Return the [X, Y] coordinate for the center point of the cell that contains the specified text.  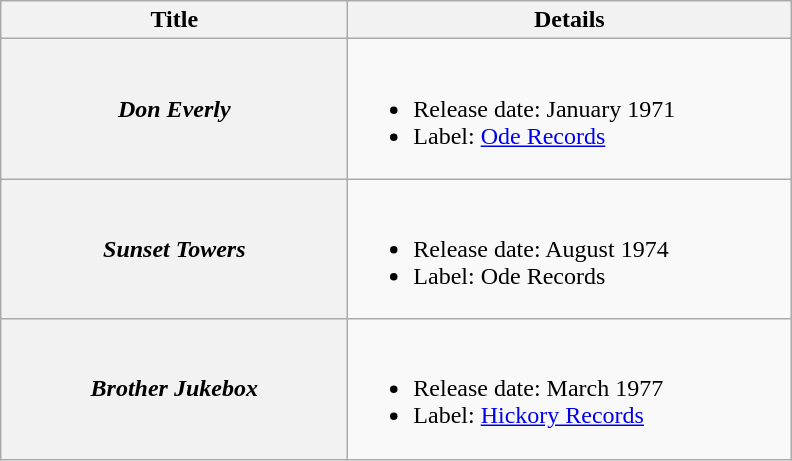
Details [570, 20]
Sunset Towers [174, 249]
Title [174, 20]
Don Everly [174, 109]
Release date: January 1971Label: Ode Records [570, 109]
Release date: August 1974Label: Ode Records [570, 249]
Release date: March 1977Label: Hickory Records [570, 389]
Brother Jukebox [174, 389]
